Return [X, Y] of the center of cell containing provided text 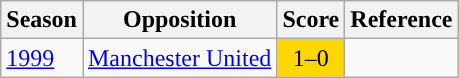
Score [311, 20]
1999 [42, 58]
Manchester United [179, 58]
Season [42, 20]
Opposition [179, 20]
Reference [402, 20]
1–0 [311, 58]
